Pinpoint the cell where the given text exists, returning its (x, y) midpoint coordinate. 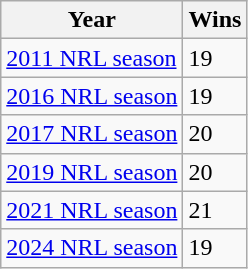
2011 NRL season (92, 58)
Year (92, 20)
Wins (215, 20)
2024 NRL season (92, 248)
2016 NRL season (92, 96)
2019 NRL season (92, 172)
2021 NRL season (92, 210)
2017 NRL season (92, 134)
21 (215, 210)
